Capture the cell that displays the provided text and extract its (X, Y) central coordinate. 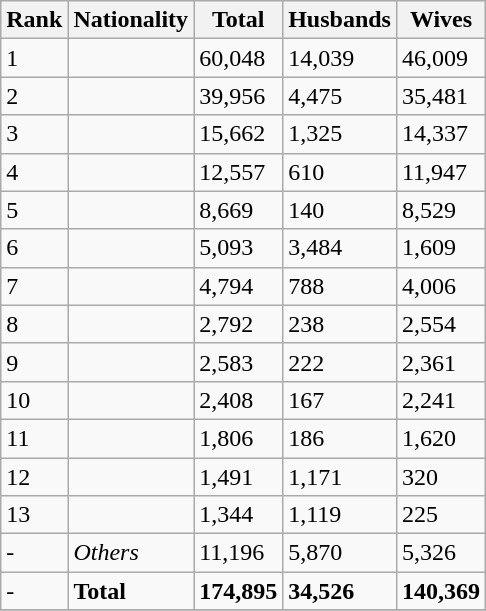
186 (340, 438)
5 (34, 210)
4,794 (238, 286)
788 (340, 286)
2,554 (440, 324)
1,491 (238, 477)
46,009 (440, 58)
4,475 (340, 96)
1,344 (238, 515)
9 (34, 362)
1,171 (340, 477)
11,196 (238, 553)
60,048 (238, 58)
15,662 (238, 134)
6 (34, 248)
174,895 (238, 591)
Husbands (340, 20)
4 (34, 172)
8,529 (440, 210)
2,241 (440, 400)
14,039 (340, 58)
11,947 (440, 172)
167 (340, 400)
1,609 (440, 248)
34,526 (340, 591)
2,792 (238, 324)
3 (34, 134)
Wives (440, 20)
1,806 (238, 438)
320 (440, 477)
8 (34, 324)
1 (34, 58)
1,325 (340, 134)
11 (34, 438)
5,093 (238, 248)
2,361 (440, 362)
238 (340, 324)
140 (340, 210)
2,408 (238, 400)
4,006 (440, 286)
35,481 (440, 96)
5,870 (340, 553)
5,326 (440, 553)
Others (131, 553)
3,484 (340, 248)
Rank (34, 20)
140,369 (440, 591)
10 (34, 400)
14,337 (440, 134)
2 (34, 96)
39,956 (238, 96)
1,119 (340, 515)
1,620 (440, 438)
12,557 (238, 172)
222 (340, 362)
2,583 (238, 362)
225 (440, 515)
13 (34, 515)
12 (34, 477)
Nationality (131, 20)
7 (34, 286)
8,669 (238, 210)
610 (340, 172)
